Return (x, y) of the center of cell containing provided text 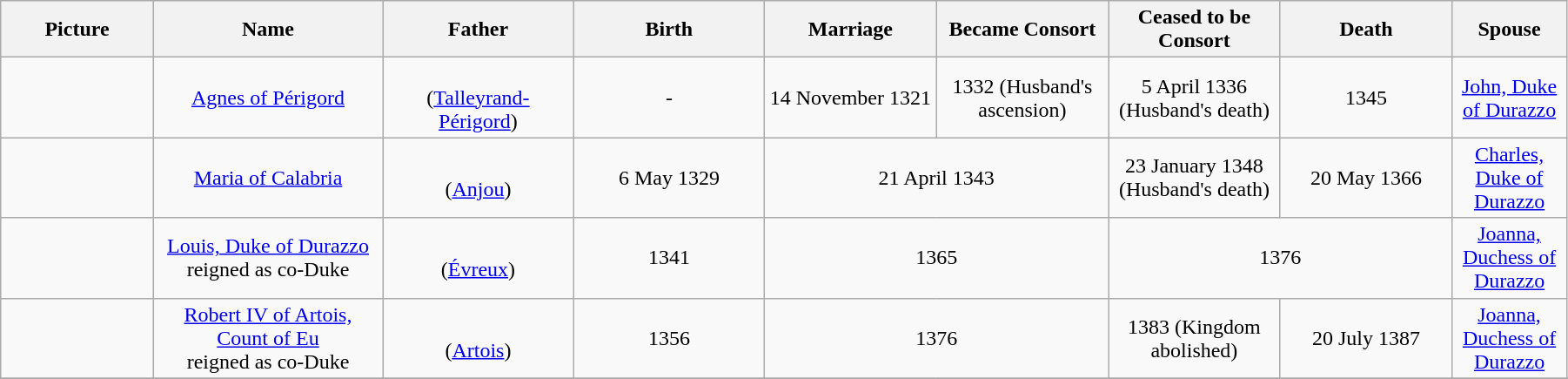
Agnes of Périgord (268, 98)
23 January 1348(Husband's death) (1195, 178)
1365 (936, 258)
Birth (668, 30)
(Évreux) (479, 258)
Name (268, 30)
14 November 1321 (851, 98)
(Anjou) (479, 178)
Louis, Duke of Durazzo reigned as co-Duke (268, 258)
21 April 1343 (936, 178)
John, Duke of Durazzo (1510, 98)
Father (479, 30)
1383 (Kingdom abolished) (1195, 338)
1356 (668, 338)
- (668, 98)
5 April 1336 (Husband's death) (1195, 98)
Spouse (1510, 30)
6 May 1329 (668, 178)
1332 (Husband's ascension) (1022, 98)
20 May 1366 (1366, 178)
Picture (77, 30)
Marriage (851, 30)
Charles, Duke of Durazzo (1510, 178)
(Talleyrand-Périgord) (479, 98)
Became Consort (1022, 30)
1341 (668, 258)
Robert IV of Artois, Count of Eu reigned as co-Duke (268, 338)
20 July 1387 (1366, 338)
Ceased to be Consort (1195, 30)
Maria of Calabria (268, 178)
Death (1366, 30)
1345 (1366, 98)
(Artois) (479, 338)
